Detect which cell encompasses the target text, then output its (x, y) center coordinate. 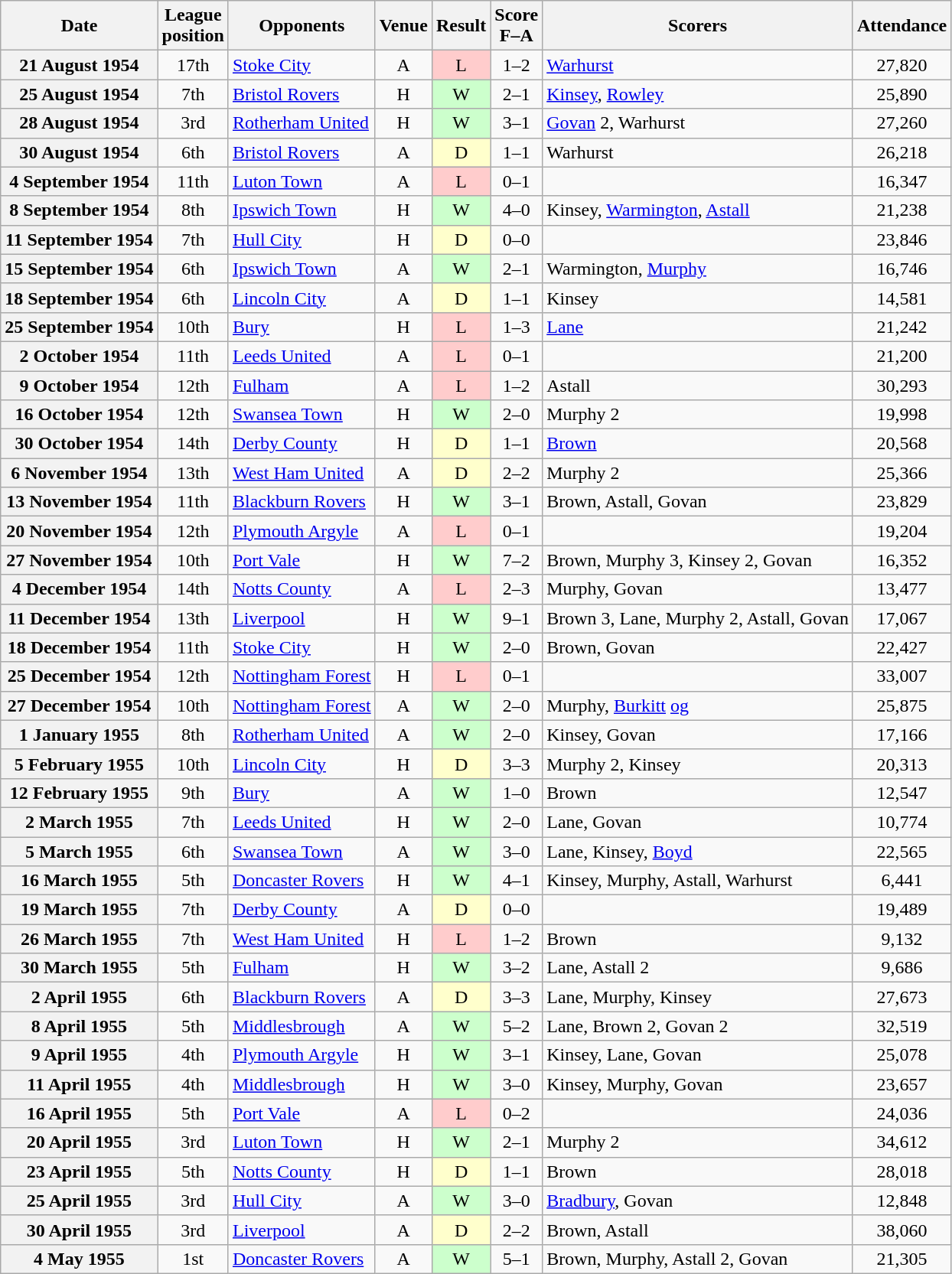
1–3 (517, 327)
25 August 1954 (80, 94)
10,774 (901, 822)
Date (80, 26)
Govan 2, Warhurst (698, 123)
30,293 (901, 385)
Astall (698, 385)
16,746 (901, 269)
30 April 1955 (80, 1230)
28 August 1954 (80, 123)
Lane (698, 327)
6,441 (901, 881)
2–3 (517, 589)
Kinsey, Murphy, Govan (698, 1084)
26,218 (901, 152)
5 March 1955 (80, 852)
7–2 (517, 560)
5–2 (517, 1026)
11 April 1955 (80, 1084)
24,036 (901, 1113)
Brown, Govan (698, 647)
18 September 1954 (80, 298)
Attendance (901, 26)
19,998 (901, 415)
17th (193, 65)
20 April 1955 (80, 1142)
16 April 1955 (80, 1113)
ScoreF–A (517, 26)
19 March 1955 (80, 910)
9,132 (901, 939)
Murphy 2, Kinsey (698, 764)
23,657 (901, 1084)
23,846 (901, 239)
Brown, Astall (698, 1230)
Lane, Kinsey, Boyd (698, 852)
30 March 1955 (80, 968)
16 October 1954 (80, 415)
23 April 1955 (80, 1171)
27 December 1954 (80, 705)
Result (461, 26)
Brown, Murphy 3, Kinsey 2, Govan (698, 560)
Kinsey, Lane, Govan (698, 1055)
27,260 (901, 123)
Kinsey, Govan (698, 735)
25 April 1955 (80, 1201)
25,366 (901, 473)
Lane, Murphy, Kinsey (698, 997)
Lane, Astall 2 (698, 968)
4–1 (517, 881)
1 January 1955 (80, 735)
Kinsey, Rowley (698, 94)
27,820 (901, 65)
2 October 1954 (80, 356)
19,204 (901, 531)
4 December 1954 (80, 589)
12 February 1955 (80, 793)
34,612 (901, 1142)
22,427 (901, 647)
21,242 (901, 327)
Kinsey, Warmington, Astall (698, 210)
Murphy, Govan (698, 589)
20,313 (901, 764)
12,848 (901, 1201)
32,519 (901, 1026)
5 February 1955 (80, 764)
19,489 (901, 910)
Venue (403, 26)
30 October 1954 (80, 444)
16,347 (901, 181)
Lane, Brown 2, Govan 2 (698, 1026)
25 December 1954 (80, 676)
8 April 1955 (80, 1026)
3–2 (517, 968)
25,875 (901, 705)
18 December 1954 (80, 647)
26 March 1955 (80, 939)
20,568 (901, 444)
Bradbury, Govan (698, 1201)
Opponents (302, 26)
4 May 1955 (80, 1259)
38,060 (901, 1230)
11 September 1954 (80, 239)
1st (193, 1259)
9 October 1954 (80, 385)
17,166 (901, 735)
Kinsey (698, 298)
1–0 (517, 793)
13 November 1954 (80, 502)
9,686 (901, 968)
33,007 (901, 676)
25 September 1954 (80, 327)
9 April 1955 (80, 1055)
6 November 1954 (80, 473)
11 December 1954 (80, 618)
4–0 (517, 210)
21,305 (901, 1259)
15 September 1954 (80, 269)
2 March 1955 (80, 822)
Lane, Govan (698, 822)
Leagueposition (193, 26)
21,200 (901, 356)
Brown, Murphy, Astall 2, Govan (698, 1259)
21,238 (901, 210)
14,581 (901, 298)
16 March 1955 (80, 881)
0–2 (517, 1113)
13,477 (901, 589)
17,067 (901, 618)
9th (193, 793)
4 September 1954 (80, 181)
27 November 1954 (80, 560)
9–1 (517, 618)
Brown 3, Lane, Murphy 2, Astall, Govan (698, 618)
8 September 1954 (80, 210)
Brown, Astall, Govan (698, 502)
20 November 1954 (80, 531)
23,829 (901, 502)
22,565 (901, 852)
27,673 (901, 997)
2 April 1955 (80, 997)
25,078 (901, 1055)
25,890 (901, 94)
5–1 (517, 1259)
Warmington, Murphy (698, 269)
12,547 (901, 793)
Kinsey, Murphy, Astall, Warhurst (698, 881)
30 August 1954 (80, 152)
Murphy, Burkitt og (698, 705)
16,352 (901, 560)
Scorers (698, 26)
28,018 (901, 1171)
21 August 1954 (80, 65)
